Return the [x, y] coordinate for the center point of the cell that contains the specified text.  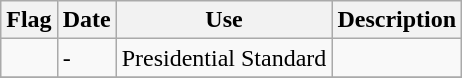
Use [224, 20]
Flag [29, 20]
- [86, 58]
Presidential Standard [224, 58]
Date [86, 20]
Description [397, 20]
